Provide the [x, y] coordinate of the cell's center where the given text is located.  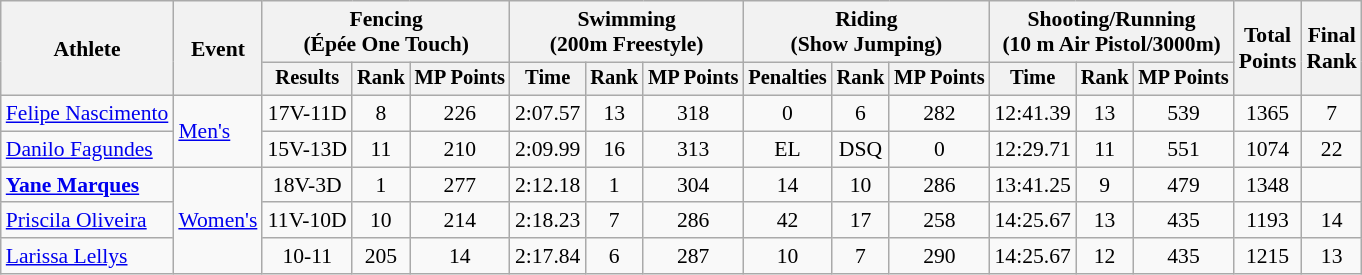
10-11 [307, 256]
Danilo Fagundes [88, 150]
Riding (Show Jumping) [866, 32]
17V-11D [307, 114]
12:29.71 [1033, 150]
18V-3D [307, 185]
Penalties [787, 79]
210 [460, 150]
551 [1183, 150]
FinalRank [1332, 48]
13:41.25 [1033, 185]
2:09.99 [548, 150]
Results [307, 79]
12:41.39 [1033, 114]
Shooting/Running(10 m Air Pistol/3000m) [1112, 32]
EL [787, 150]
22 [1332, 150]
205 [381, 256]
Yane Marques [88, 185]
1348 [1268, 185]
277 [460, 185]
539 [1183, 114]
12 [1105, 256]
17 [861, 221]
DSQ [861, 150]
2:17.84 [548, 256]
2:12.18 [548, 185]
Athlete [88, 48]
Men's [218, 132]
Event [218, 48]
2:18.23 [548, 221]
Women's [218, 220]
282 [939, 114]
1365 [1268, 114]
15V-13D [307, 150]
226 [460, 114]
1193 [1268, 221]
1074 [1268, 150]
42 [787, 221]
258 [939, 221]
Larissa Lellys [88, 256]
9 [1105, 185]
Felipe Nascimento [88, 114]
287 [693, 256]
16 [614, 150]
11V-10D [307, 221]
Swimming (200m Freestyle) [626, 32]
TotalPoints [1268, 48]
Fencing (Épée One Touch) [386, 32]
Priscila Oliveira [88, 221]
8 [381, 114]
304 [693, 185]
290 [939, 256]
479 [1183, 185]
1215 [1268, 256]
214 [460, 221]
313 [693, 150]
318 [693, 114]
2:07.57 [548, 114]
